Detect which cell encompasses the target text, then output its (x, y) center coordinate. 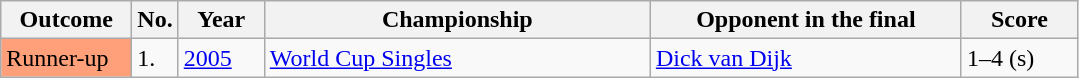
Outcome (66, 20)
World Cup Singles (457, 58)
Dick van Dijk (806, 58)
Championship (457, 20)
Opponent in the final (806, 20)
Runner-up (66, 58)
2005 (221, 58)
No. (155, 20)
Year (221, 20)
Score (1019, 20)
1–4 (s) (1019, 58)
1. (155, 58)
